Locate the cell with the specified text and output its [X, Y] center coordinate. 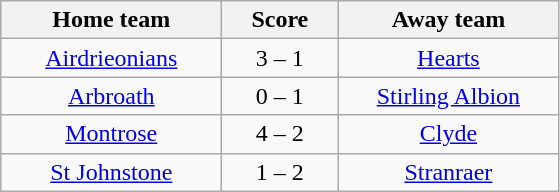
Score [280, 20]
Away team [448, 20]
Arbroath [112, 96]
Montrose [112, 134]
4 – 2 [280, 134]
St Johnstone [112, 172]
Hearts [448, 58]
1 – 2 [280, 172]
Airdrieonians [112, 58]
Stirling Albion [448, 96]
3 – 1 [280, 58]
Home team [112, 20]
Clyde [448, 134]
0 – 1 [280, 96]
Stranraer [448, 172]
